Find where the given text appears and provide that cell's center as (x, y) coordinate. 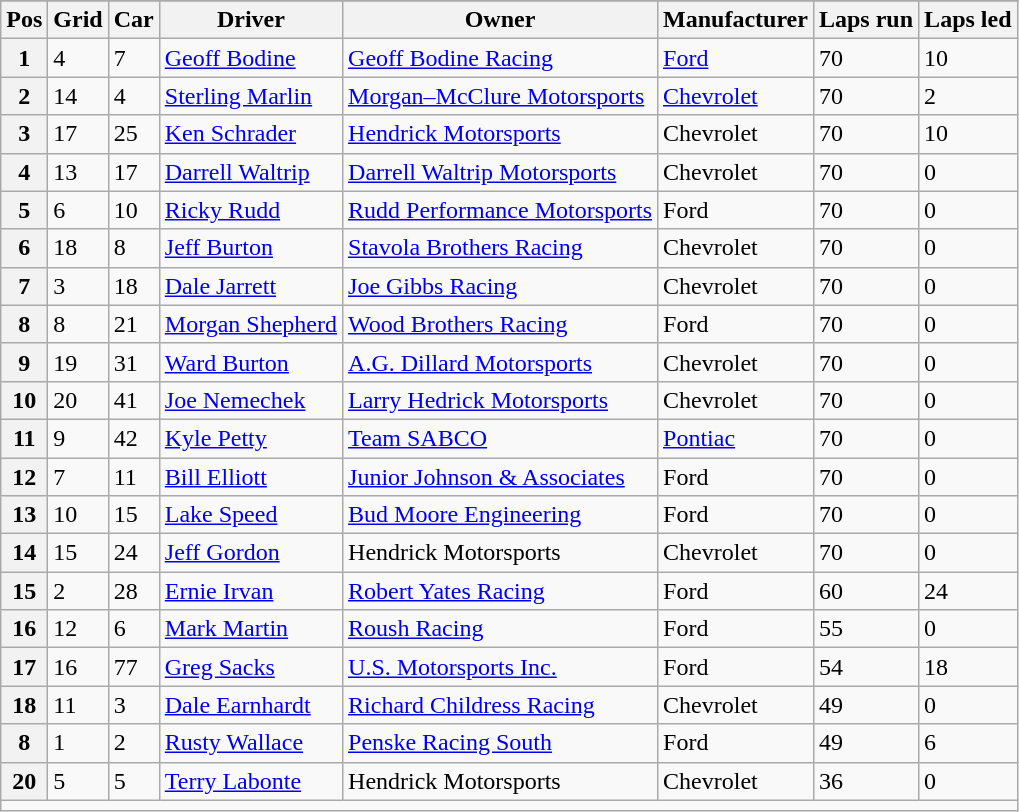
Lake Speed (250, 515)
28 (134, 591)
Ricky Rudd (250, 210)
Ernie Irvan (250, 591)
77 (134, 667)
Richard Childress Racing (500, 705)
Wood Brothers Racing (500, 324)
Laps led (968, 20)
Robert Yates Racing (500, 591)
21 (134, 324)
55 (866, 629)
Dale Earnhardt (250, 705)
41 (134, 400)
Car (134, 20)
31 (134, 362)
42 (134, 438)
Sterling Marlin (250, 96)
Darrell Waltrip (250, 172)
Driver (250, 20)
Manufacturer (736, 20)
Rusty Wallace (250, 743)
Grid (78, 20)
Jeff Burton (250, 248)
Owner (500, 20)
36 (866, 781)
Rudd Performance Motorsports (500, 210)
Terry Labonte (250, 781)
Bill Elliott (250, 477)
60 (866, 591)
Roush Racing (500, 629)
Laps run (866, 20)
Mark Martin (250, 629)
A.G. Dillard Motorsports (500, 362)
Greg Sacks (250, 667)
Joe Gibbs Racing (500, 286)
19 (78, 362)
54 (866, 667)
Stavola Brothers Racing (500, 248)
Kyle Petty (250, 438)
Team SABCO (500, 438)
Ken Schrader (250, 134)
Jeff Gordon (250, 553)
Bud Moore Engineering (500, 515)
Darrell Waltrip Motorsports (500, 172)
Dale Jarrett (250, 286)
Joe Nemechek (250, 400)
Junior Johnson & Associates (500, 477)
Larry Hedrick Motorsports (500, 400)
Penske Racing South (500, 743)
U.S. Motorsports Inc. (500, 667)
Ward Burton (250, 362)
25 (134, 134)
Pontiac (736, 438)
Geoff Bodine (250, 58)
Morgan–McClure Motorsports (500, 96)
Geoff Bodine Racing (500, 58)
Morgan Shepherd (250, 324)
Pos (24, 20)
